Extract the [X, Y] coordinate from the center of the cell holding the provided text.  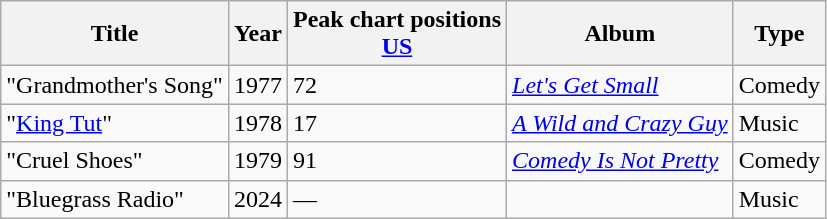
Year [258, 34]
— [396, 199]
2024 [258, 199]
Type [779, 34]
"Grandmother's Song" [115, 85]
1977 [258, 85]
Title [115, 34]
"King Tut" [115, 123]
"Bluegrass Radio" [115, 199]
Album [620, 34]
A Wild and Crazy Guy [620, 123]
1978 [258, 123]
91 [396, 161]
1979 [258, 161]
72 [396, 85]
Peak chart positionsUS [396, 34]
17 [396, 123]
Let's Get Small [620, 85]
"Cruel Shoes" [115, 161]
Comedy Is Not Pretty [620, 161]
